Scan for the cell matching the given text and deliver its (X, Y) coordinate at center. 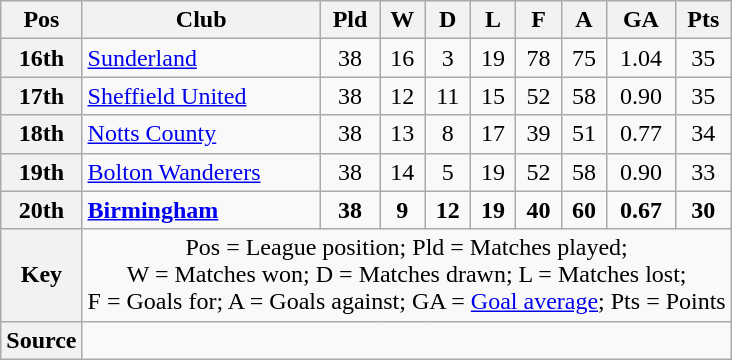
17th (42, 96)
3 (448, 58)
11 (448, 96)
14 (402, 172)
78 (538, 58)
Birmingham (201, 210)
Club (201, 20)
D (448, 20)
1.04 (642, 58)
W (402, 20)
A (584, 20)
8 (448, 134)
Sunderland (201, 58)
Notts County (201, 134)
60 (584, 210)
L (492, 20)
75 (584, 58)
39 (538, 134)
Pld (350, 20)
GA (642, 20)
34 (703, 134)
19th (42, 172)
Source (42, 340)
Pos (42, 20)
5 (448, 172)
20th (42, 210)
F (538, 20)
18th (42, 134)
33 (703, 172)
Bolton Wanderers (201, 172)
Pts (703, 20)
16 (402, 58)
9 (402, 210)
Key (42, 275)
17 (492, 134)
40 (538, 210)
13 (402, 134)
0.77 (642, 134)
51 (584, 134)
0.67 (642, 210)
30 (703, 210)
Sheffield United (201, 96)
15 (492, 96)
16th (42, 58)
